Search for the cell housing the specified text and yield its (X, Y) center coordinate. 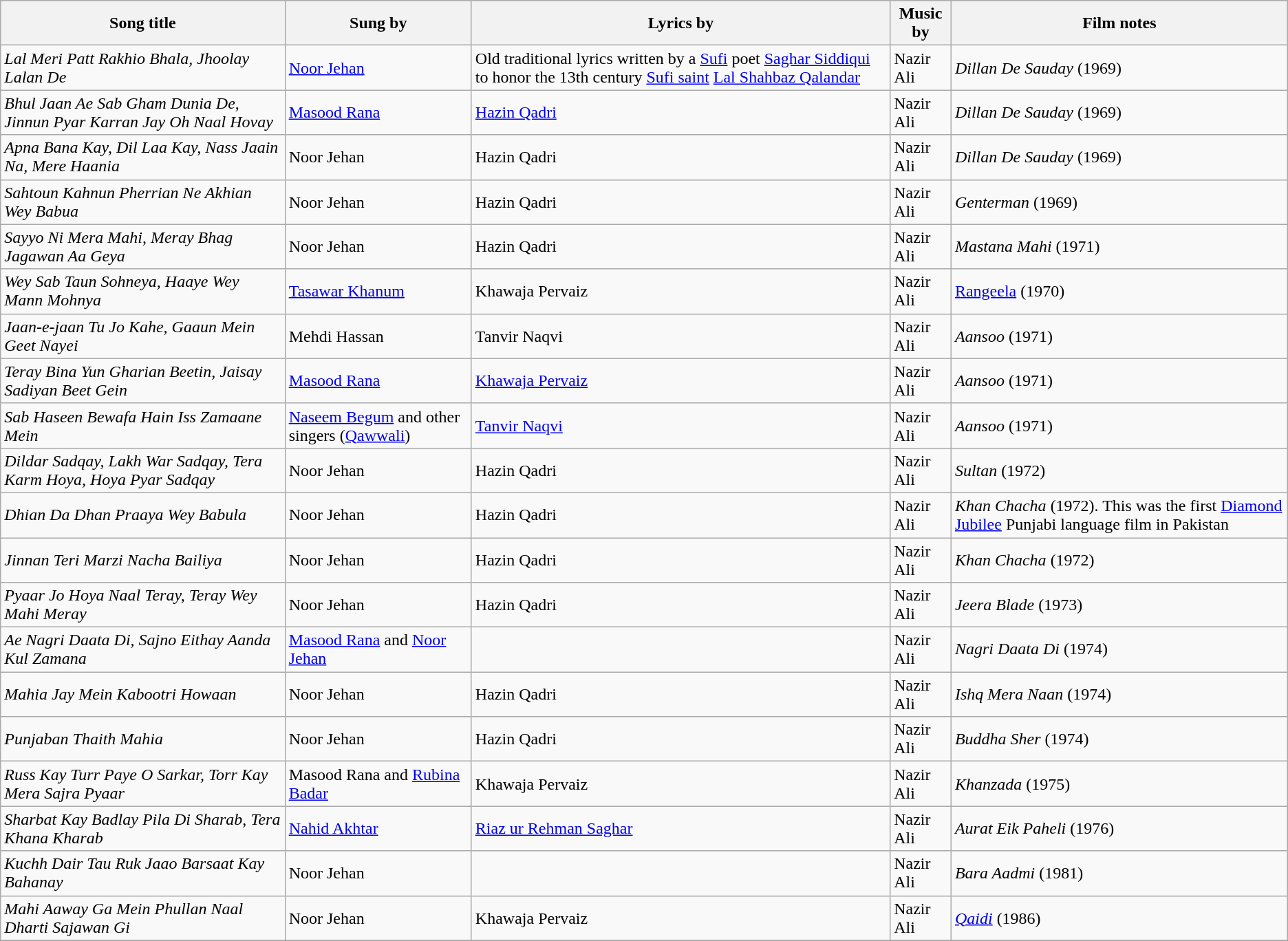
Dildar Sadqay, Lakh War Sadqay, Tera Karm Hoya, Hoya Pyar Sadqay (143, 470)
Wey Sab Taun Sohneya, Haaye Wey Mann Mohnya (143, 292)
Mehdi Hassan (378, 336)
Dhian Da Dhan Praaya Wey Babula (143, 515)
Sahtoun Kahnun Pherrian Ne Akhian Wey Babua (143, 202)
Qaidi (1986) (1119, 918)
Jeera Blade (1973) (1119, 605)
Khan Chacha (1972) (1119, 560)
Old traditional lyrics written by a Sufi poet Saghar Siddiqui to honor the 13th century Sufi saint Lal Shahbaz Qalandar (680, 67)
Mahia Jay Mein Kabootri Howaan (143, 695)
Sharbat Kay Badlay Pila Di Sharab, Tera Khana Kharab (143, 828)
Naseem Begum and other singers (Qawwali) (378, 425)
Teray Bina Yun Gharian Beetin, Jaisay Sadiyan Beet Gein (143, 381)
Khanzada (1975) (1119, 784)
Mahi Aaway Ga Mein Phullan Naal Dharti Sajawan Gi (143, 918)
Bhul Jaan Ae Sab Gham Dunia De, Jinnun Pyar Karran Jay Oh Naal Hovay (143, 113)
Khan Chacha (1972). This was the first Diamond Jubilee Punjabi language film in Pakistan (1119, 515)
Russ Kay Turr Paye O Sarkar, Torr Kay Mera Sajra Pyaar (143, 784)
Masood Rana and Noor Jehan (378, 649)
Sung by (378, 23)
Lyrics by (680, 23)
Lal Meri Patt Rakhio Bhala, Jhoolay Lalan De (143, 67)
Jinnan Teri Marzi Nacha Bailiya (143, 560)
Jaan-e-jaan Tu Jo Kahe, Gaaun Mein Geet Nayei (143, 336)
Music by (921, 23)
Kuchh Dair Tau Ruk Jaao Barsaat Kay Bahanay (143, 874)
Rangeela (1970) (1119, 292)
Song title (143, 23)
Sab Haseen Bewafa Hain Iss Zamaane Mein (143, 425)
Riaz ur Rehman Saghar (680, 828)
Sayyo Ni Mera Mahi, Meray Bhag Jagawan Aa Geya (143, 246)
Aurat Eik Paheli (1976) (1119, 828)
Genterman (1969) (1119, 202)
Ishq Mera Naan (1974) (1119, 695)
Mastana Mahi (1971) (1119, 246)
Nahid Akhtar (378, 828)
Buddha Sher (1974) (1119, 739)
Nagri Daata Di (1974) (1119, 649)
Apna Bana Kay, Dil Laa Kay, Nass Jaain Na, Mere Haania (143, 157)
Pyaar Jo Hoya Naal Teray, Teray Wey Mahi Meray (143, 605)
Bara Aadmi (1981) (1119, 874)
Tasawar Khanum (378, 292)
Punjaban Thaith Mahia (143, 739)
Film notes (1119, 23)
Sultan (1972) (1119, 470)
Masood Rana and Rubina Badar (378, 784)
Ae Nagri Daata Di, Sajno Eithay Aanda Kul Zamana (143, 649)
